Locate the cell with the specified text and output its (X, Y) center coordinate. 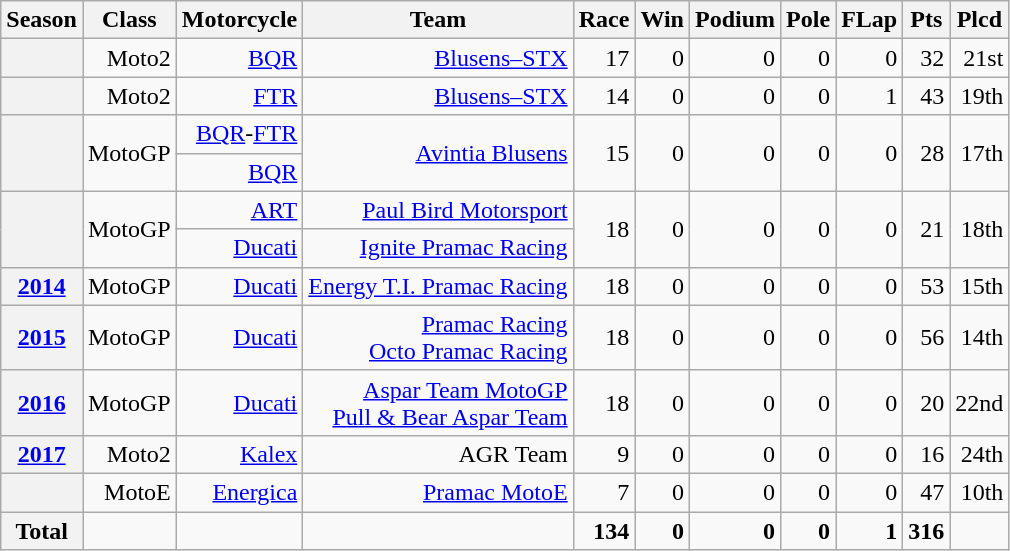
17 (604, 58)
2016 (42, 402)
Pramac MotoE (438, 492)
14th (980, 338)
2017 (42, 454)
Pts (926, 20)
134 (604, 531)
FTR (240, 96)
316 (926, 531)
32 (926, 58)
Pramac RacingOcto Pramac Racing (438, 338)
7 (604, 492)
15 (604, 153)
17th (980, 153)
56 (926, 338)
BQR-FTR (240, 134)
14 (604, 96)
Aspar Team MotoGPPull & Bear Aspar Team (438, 402)
MotoE (129, 492)
47 (926, 492)
ART (240, 210)
19th (980, 96)
24th (980, 454)
43 (926, 96)
Race (604, 20)
2014 (42, 286)
Energica (240, 492)
Win (662, 20)
Class (129, 20)
20 (926, 402)
18th (980, 229)
21 (926, 229)
Avintia Blusens (438, 153)
Plcd (980, 20)
AGR Team (438, 454)
Podium (736, 20)
28 (926, 153)
Team (438, 20)
Season (42, 20)
FLap (870, 20)
Paul Bird Motorsport (438, 210)
Pole (808, 20)
53 (926, 286)
Energy T.I. Pramac Racing (438, 286)
21st (980, 58)
2015 (42, 338)
Motorcycle (240, 20)
9 (604, 454)
Ignite Pramac Racing (438, 248)
Total (42, 531)
22nd (980, 402)
15th (980, 286)
16 (926, 454)
10th (980, 492)
Kalex (240, 454)
